Search for the cell housing the specified text and yield its [X, Y] center coordinate. 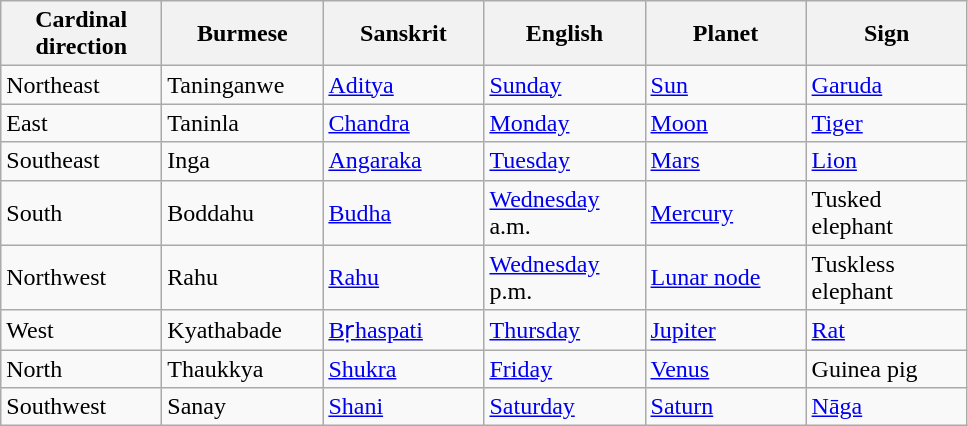
Aditya [404, 85]
Boddahu [242, 212]
Lunar node [726, 278]
Inga [242, 161]
Southwest [82, 407]
Northeast [82, 85]
Nāga [886, 407]
South [82, 212]
Planet [726, 34]
Wednesday a.m. [564, 212]
Wednesday p.m. [564, 278]
Burmese [242, 34]
Angaraka [404, 161]
English [564, 34]
Sunday [564, 85]
Southeast [82, 161]
West [82, 330]
Friday [564, 369]
Sign [886, 34]
Venus [726, 369]
Rat [886, 330]
Sanskrit [404, 34]
Guinea pig [886, 369]
Tusked elephant [886, 212]
Cardinal direction [82, 34]
Budha [404, 212]
Chandra [404, 123]
North [82, 369]
Shukra [404, 369]
Saturday [564, 407]
Mars [726, 161]
Thursday [564, 330]
Thaukkya [242, 369]
Bṛhaspati [404, 330]
Tuskless elephant [886, 278]
Garuda [886, 85]
Kyathabade [242, 330]
East [82, 123]
Tiger [886, 123]
Moon [726, 123]
Sanay [242, 407]
Taninla [242, 123]
Sun [726, 85]
Saturn [726, 407]
Lion [886, 161]
Jupiter [726, 330]
Taninganwe [242, 85]
Northwest [82, 278]
Mercury [726, 212]
Monday [564, 123]
Shani [404, 407]
Tuesday [564, 161]
